Output the [X, Y] coordinate of the center of the cell containing the given text.  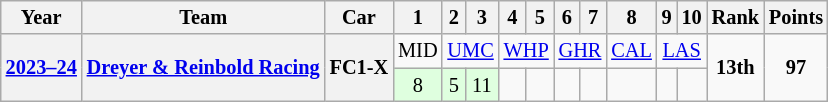
2023–24 [42, 68]
7 [593, 17]
1 [418, 17]
11 [482, 85]
GHR [580, 51]
MID [418, 51]
4 [512, 17]
CAL [631, 51]
9 [667, 17]
FC1-X [360, 68]
Year [42, 17]
10 [692, 17]
2 [454, 17]
Dreyer & Reinbold Racing [204, 68]
6 [567, 17]
WHP [526, 51]
Points [796, 17]
Car [360, 17]
LAS [682, 51]
3 [482, 17]
Rank [736, 17]
UMC [470, 51]
Team [204, 17]
97 [796, 68]
13th [736, 68]
